Scan for the cell matching the given text and deliver its (X, Y) coordinate at center. 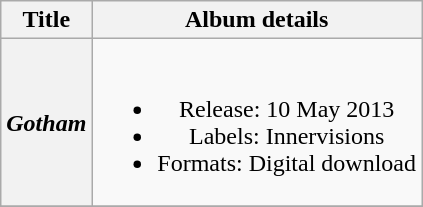
Gotham (46, 122)
Album details (257, 20)
Release: 10 May 2013Labels: InnervisionsFormats: Digital download (257, 122)
Title (46, 20)
